For the text-containing cell, return its midpoint in (x, y) coordinate format. 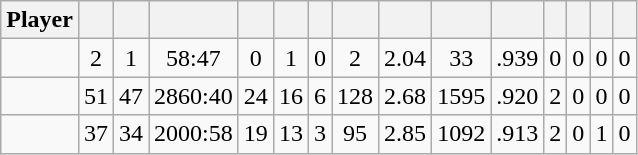
Player (40, 20)
.913 (518, 134)
1595 (462, 96)
3 (320, 134)
95 (356, 134)
51 (96, 96)
24 (256, 96)
13 (290, 134)
47 (132, 96)
16 (290, 96)
2.85 (406, 134)
.939 (518, 58)
19 (256, 134)
2000:58 (194, 134)
.920 (518, 96)
128 (356, 96)
6 (320, 96)
34 (132, 134)
33 (462, 58)
1092 (462, 134)
2860:40 (194, 96)
2.68 (406, 96)
2.04 (406, 58)
58:47 (194, 58)
37 (96, 134)
